From the cell containing the given text, extract its center point as [x, y] coordinate. 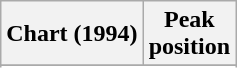
Peakposition [189, 34]
Chart (1994) [72, 34]
